Output the (x, y) coordinate of the center of the cell containing the given text.  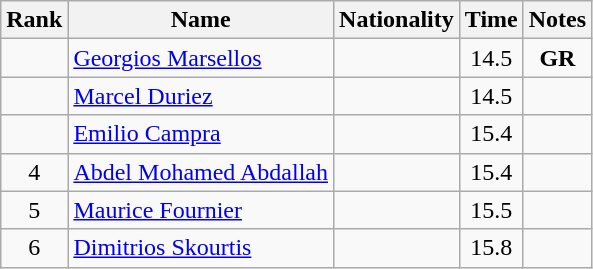
5 (34, 210)
Time (491, 20)
Dimitrios Skourtis (201, 248)
Emilio Campra (201, 134)
15.8 (491, 248)
Maurice Fournier (201, 210)
Rank (34, 20)
Name (201, 20)
Marcel Duriez (201, 96)
Abdel Mohamed Abdallah (201, 172)
GR (557, 58)
4 (34, 172)
6 (34, 248)
Notes (557, 20)
15.5 (491, 210)
Nationality (397, 20)
Georgios Marsellos (201, 58)
